Scan for the cell matching the given text and deliver its (x, y) coordinate at center. 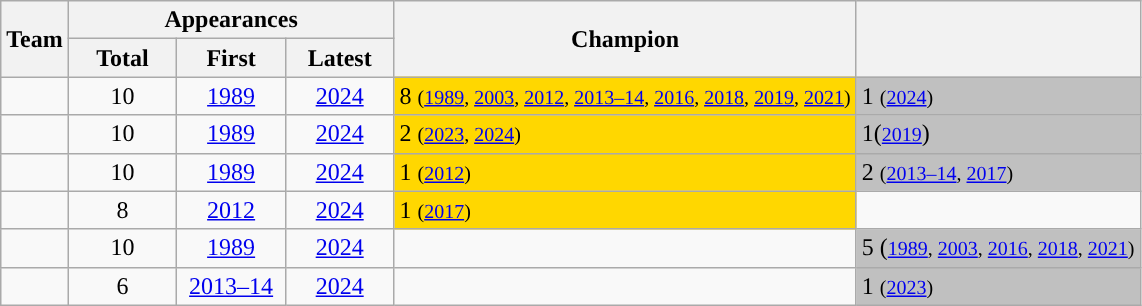
Team (35, 39)
2 (2013–14, 2017) (998, 172)
8 (122, 210)
2 (2023, 2024) (625, 134)
6 (122, 286)
Latest (340, 58)
8 (1989, 2003, 2012, 2013–14, 2016, 2018, 2019, 2021) (625, 96)
1 (2024) (998, 96)
Total (122, 58)
1 (2017) (625, 210)
Appearances (231, 20)
1 (2012) (625, 172)
First (232, 58)
2012 (232, 210)
1(2019) (998, 134)
1 (2023) (998, 286)
5 (1989, 2003, 2016, 2018, 2021) (998, 248)
Champion (625, 39)
2013–14 (232, 286)
